Provide the [x, y] coordinate of the cell's center where the given text is located.  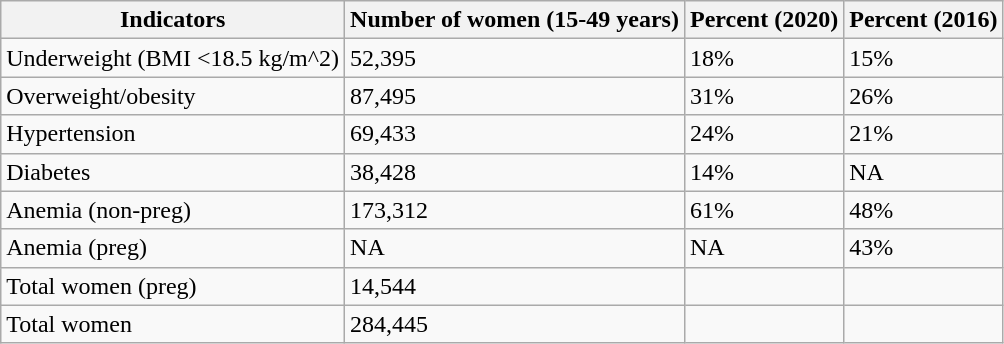
69,433 [515, 134]
43% [924, 248]
Percent (2020) [764, 20]
Total women [173, 324]
38,428 [515, 172]
21% [924, 134]
48% [924, 210]
14% [764, 172]
Anemia (non-preg) [173, 210]
284,445 [515, 324]
Overweight/obesity [173, 96]
Diabetes [173, 172]
Underweight (BMI <18.5 kg/m^2) [173, 58]
61% [764, 210]
31% [764, 96]
Total women (preg) [173, 286]
18% [764, 58]
87,495 [515, 96]
173,312 [515, 210]
Indicators [173, 20]
52,395 [515, 58]
Number of women (15-49 years) [515, 20]
Hypertension [173, 134]
Percent (2016) [924, 20]
14,544 [515, 286]
Anemia (preg) [173, 248]
26% [924, 96]
24% [764, 134]
15% [924, 58]
